Scan for the cell matching the given text and deliver its (X, Y) coordinate at center. 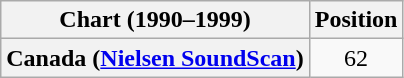
Position (356, 20)
Canada (Nielsen SoundScan) (155, 58)
62 (356, 58)
Chart (1990–1999) (155, 20)
